Output the [X, Y] coordinate of the center of the cell containing the given text.  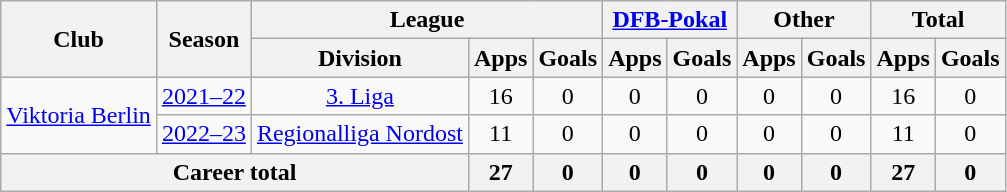
Regionalliga Nordost [360, 134]
3. Liga [360, 96]
League [426, 20]
DFB-Pokal [670, 20]
Division [360, 58]
Season [204, 39]
2022–23 [204, 134]
2021–22 [204, 96]
Viktoria Berlin [79, 115]
Career total [235, 172]
Total [938, 20]
Club [79, 39]
Other [804, 20]
